Determine the (x, y) coordinate at the center of the cell enclosing the given text.  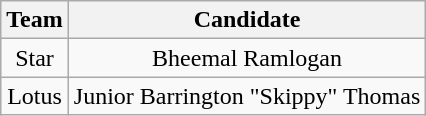
Candidate (247, 20)
Lotus (35, 96)
Junior Barrington "Skippy" Thomas (247, 96)
Team (35, 20)
Bheemal Ramlogan (247, 58)
Star (35, 58)
